Locate the cell with the specified text and output its [X, Y] center coordinate. 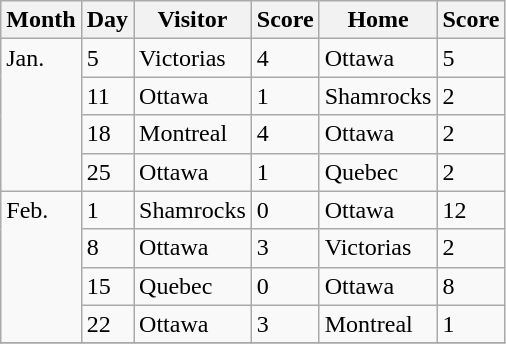
11 [107, 96]
Visitor [193, 20]
Day [107, 20]
18 [107, 134]
25 [107, 172]
Month [41, 20]
Home [378, 20]
Feb. [41, 267]
15 [107, 286]
12 [471, 210]
22 [107, 324]
Jan. [41, 115]
